Pinpoint the cell where the given text exists, returning its [x, y] midpoint coordinate. 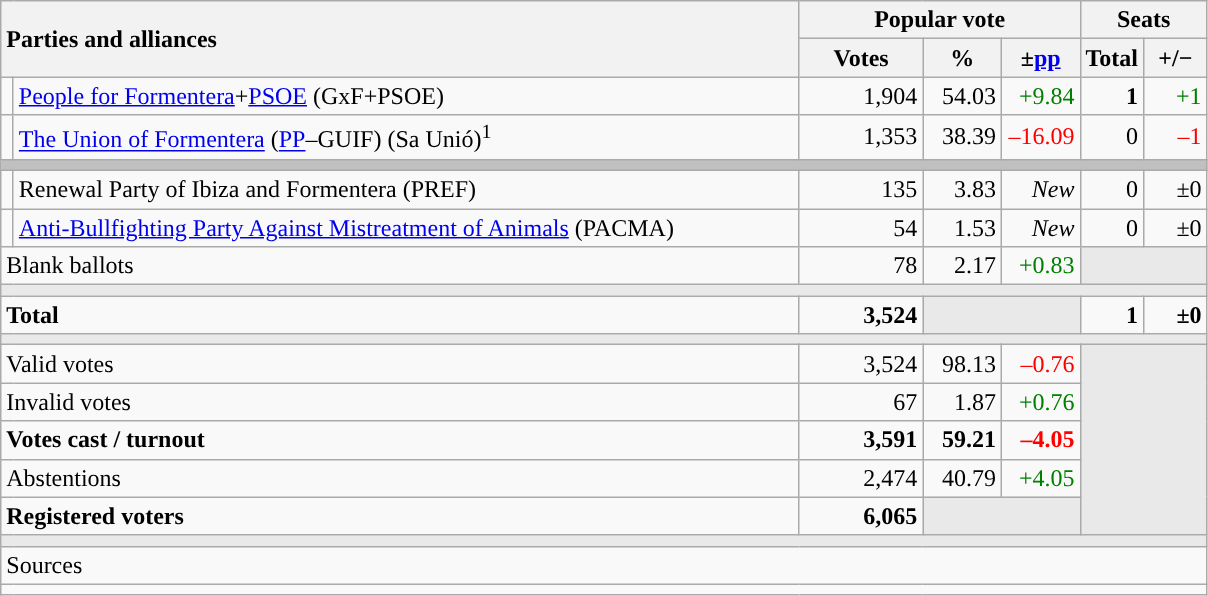
–4.05 [1040, 440]
Seats [1144, 20]
+1 [1176, 96]
6,065 [861, 516]
67 [861, 402]
Votes [861, 58]
+4.05 [1040, 478]
98.13 [962, 364]
Anti-Bullfighting Party Against Mistreatment of Animals (PACMA) [406, 228]
1,904 [861, 96]
Popular vote [940, 20]
Abstentions [400, 478]
+/− [1176, 58]
Parties and alliances [400, 39]
Valid votes [400, 364]
40.79 [962, 478]
Votes cast / turnout [400, 440]
Renewal Party of Ibiza and Formentera (PREF) [406, 190]
+0.76 [1040, 402]
1.87 [962, 402]
3.83 [962, 190]
78 [861, 266]
Registered voters [400, 516]
1,353 [861, 138]
Invalid votes [400, 402]
Blank ballots [400, 266]
The Union of Formentera (PP–GUIF) (Sa Unió)1 [406, 138]
2,474 [861, 478]
3,591 [861, 440]
±pp [1040, 58]
+0.83 [1040, 266]
–0.76 [1040, 364]
% [962, 58]
–16.09 [1040, 138]
54 [861, 228]
59.21 [962, 440]
54.03 [962, 96]
135 [861, 190]
People for Formentera+PSOE (GxF+PSOE) [406, 96]
+9.84 [1040, 96]
1.53 [962, 228]
Sources [604, 565]
38.39 [962, 138]
2.17 [962, 266]
–1 [1176, 138]
